Return the (x, y) coordinate for the center point of the cell that contains the specified text.  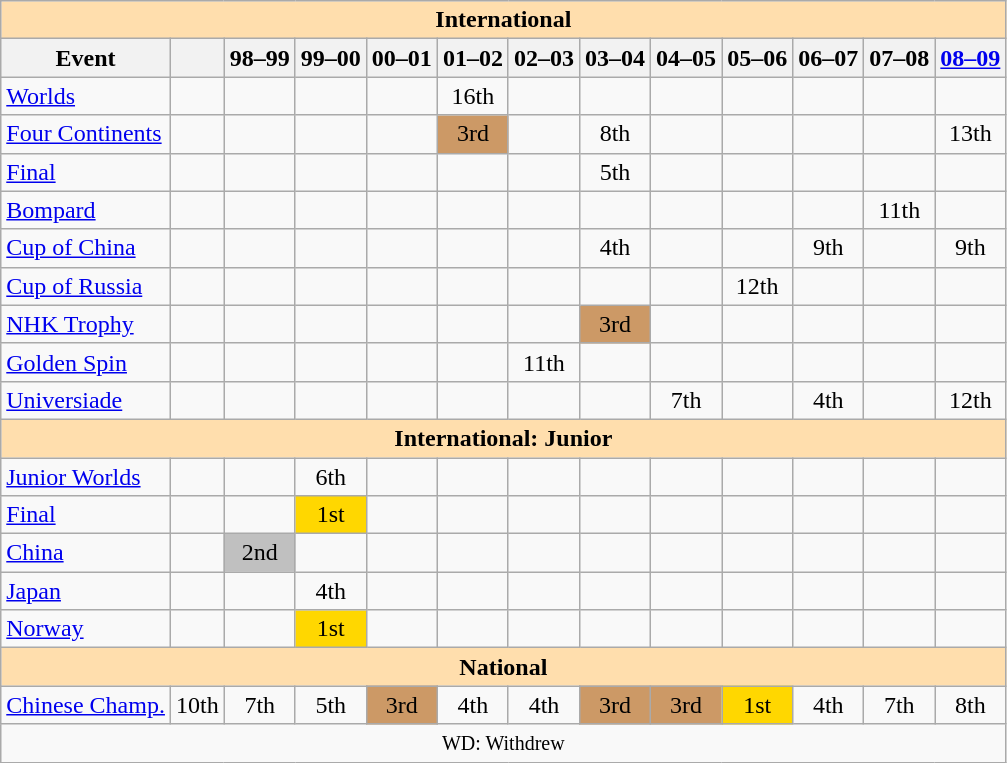
International: Junior (504, 438)
98–99 (260, 58)
6th (330, 477)
Cup of China (86, 248)
02–03 (544, 58)
International (504, 20)
WD: Withdrew (504, 743)
08–09 (970, 58)
Chinese Champ. (86, 705)
06–07 (828, 58)
2nd (260, 553)
NHK Trophy (86, 324)
Cup of Russia (86, 286)
16th (472, 96)
99–00 (330, 58)
Event (86, 58)
Japan (86, 591)
07–08 (900, 58)
Bompard (86, 210)
Worlds (86, 96)
13th (970, 134)
05–06 (758, 58)
Four Continents (86, 134)
National (504, 667)
04–05 (686, 58)
03–04 (616, 58)
China (86, 553)
Norway (86, 629)
10th (197, 705)
Junior Worlds (86, 477)
00–01 (402, 58)
Universiade (86, 400)
Golden Spin (86, 362)
01–02 (472, 58)
